Provide the [X, Y] coordinate of the cell's center where the given text is located.  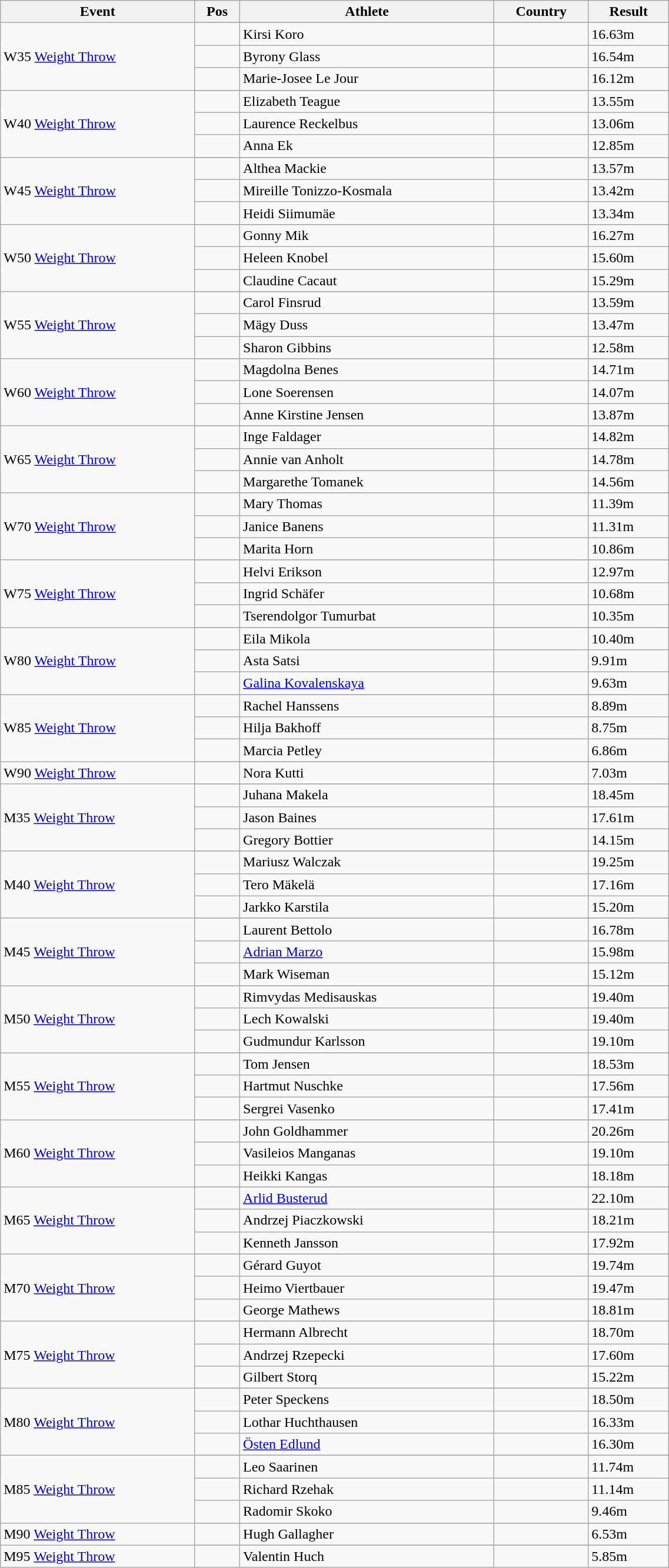
6.86m [628, 750]
Hilja Bakhoff [367, 728]
Anna Ek [367, 146]
16.27m [628, 235]
7.03m [628, 773]
Rachel Hanssens [367, 706]
Inge Faldager [367, 437]
Anne Kirstine Jensen [367, 415]
Andrzej Rzepecki [367, 1355]
Peter Speckens [367, 1400]
17.41m [628, 1109]
13.42m [628, 191]
Juhana Makela [367, 795]
11.74m [628, 1467]
13.59m [628, 303]
6.53m [628, 1534]
W50 Weight Throw [98, 258]
19.74m [628, 1265]
17.16m [628, 885]
M35 Weight Throw [98, 818]
Magdolna Benes [367, 370]
W70 Weight Throw [98, 526]
18.81m [628, 1310]
M50 Weight Throw [98, 1019]
Byrony Glass [367, 56]
Leo Saarinen [367, 1467]
12.58m [628, 348]
M85 Weight Throw [98, 1489]
W35 Weight Throw [98, 56]
Galina Kovalenskaya [367, 683]
11.14m [628, 1489]
14.56m [628, 482]
11.31m [628, 526]
W85 Weight Throw [98, 728]
Heleen Knobel [367, 258]
16.30m [628, 1444]
16.63m [628, 34]
Margarethe Tomanek [367, 482]
Mireille Tonizzo-Kosmala [367, 191]
M45 Weight Throw [98, 952]
W55 Weight Throw [98, 325]
Ingrid Schäfer [367, 593]
Tom Jensen [367, 1064]
18.70m [628, 1332]
Lech Kowalski [367, 1019]
Richard Rzehak [367, 1489]
W60 Weight Throw [98, 392]
Nora Kutti [367, 773]
13.47m [628, 325]
17.92m [628, 1243]
Andrzej Piaczkowski [367, 1220]
Hartmut Nuschke [367, 1086]
18.21m [628, 1220]
Gérard Guyot [367, 1265]
16.54m [628, 56]
Mary Thomas [367, 504]
Sergrei Vasenko [367, 1109]
16.12m [628, 79]
Helvi Erikson [367, 571]
Janice Banens [367, 526]
15.12m [628, 974]
17.56m [628, 1086]
9.63m [628, 683]
Gudmundur Karlsson [367, 1042]
Country [541, 12]
17.60m [628, 1355]
19.47m [628, 1287]
13.55m [628, 101]
10.68m [628, 593]
Hugh Gallagher [367, 1534]
14.71m [628, 370]
M65 Weight Throw [98, 1220]
W80 Weight Throw [98, 660]
M70 Weight Throw [98, 1287]
M75 Weight Throw [98, 1355]
M40 Weight Throw [98, 885]
13.87m [628, 415]
Heidi Siimumäe [367, 213]
W75 Weight Throw [98, 593]
Athlete [367, 12]
Lone Soerensen [367, 392]
M80 Weight Throw [98, 1422]
Althea Mackie [367, 168]
10.86m [628, 549]
M55 Weight Throw [98, 1086]
Heikki Kangas [367, 1176]
Marie-Josee Le Jour [367, 79]
8.75m [628, 728]
15.22m [628, 1377]
Arlid Busterud [367, 1198]
W40 Weight Throw [98, 124]
Eila Mikola [367, 638]
Hermann Albrecht [367, 1332]
M60 Weight Throw [98, 1153]
18.53m [628, 1064]
Mark Wiseman [367, 974]
15.98m [628, 952]
14.07m [628, 392]
Jarkko Karstila [367, 907]
W90 Weight Throw [98, 773]
M90 Weight Throw [98, 1534]
15.60m [628, 258]
19.25m [628, 862]
Adrian Marzo [367, 952]
Annie van Anholt [367, 459]
Carol Finsrud [367, 303]
12.97m [628, 571]
Claudine Cacaut [367, 281]
20.26m [628, 1131]
Tserendolgor Tumurbat [367, 616]
11.39m [628, 504]
Heimo Viertbauer [367, 1287]
14.15m [628, 840]
Kenneth Jansson [367, 1243]
Valentin Huch [367, 1556]
M95 Weight Throw [98, 1556]
18.18m [628, 1176]
Vasileios Manganas [367, 1153]
18.45m [628, 795]
15.20m [628, 907]
Radomir Skoko [367, 1512]
16.78m [628, 929]
Sharon Gibbins [367, 348]
Gregory Bottier [367, 840]
Gilbert Storq [367, 1377]
John Goldhammer [367, 1131]
George Mathews [367, 1310]
13.06m [628, 124]
Kirsi Koro [367, 34]
5.85m [628, 1556]
Marcia Petley [367, 750]
Mariusz Walczak [367, 862]
Gonny Mik [367, 235]
9.91m [628, 661]
Östen Edlund [367, 1444]
Rimvydas Medisauskas [367, 997]
Jason Baines [367, 818]
10.35m [628, 616]
14.82m [628, 437]
Asta Satsi [367, 661]
13.34m [628, 213]
Tero Mäkelä [367, 885]
Pos [218, 12]
9.46m [628, 1512]
Result [628, 12]
13.57m [628, 168]
Laurence Reckelbus [367, 124]
Lothar Huchthausen [367, 1422]
W65 Weight Throw [98, 459]
W45 Weight Throw [98, 191]
8.89m [628, 706]
14.78m [628, 459]
10.40m [628, 638]
17.61m [628, 818]
18.50m [628, 1400]
Mägy Duss [367, 325]
12.85m [628, 146]
16.33m [628, 1422]
22.10m [628, 1198]
Laurent Bettolo [367, 929]
Event [98, 12]
15.29m [628, 281]
Elizabeth Teague [367, 101]
Marita Horn [367, 549]
